Determine the (x, y) coordinate at the center of the cell enclosing the given text.  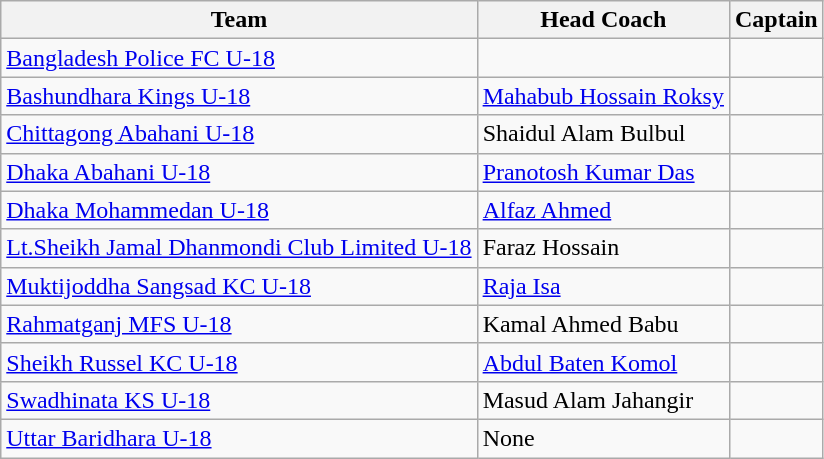
Kamal Ahmed Babu (603, 324)
Lt.Sheikh Jamal Dhanmondi Club Limited U-18 (239, 248)
Muktijoddha Sangsad KC U-18 (239, 286)
Pranotosh Kumar Das (603, 172)
Raja Isa (603, 286)
Bashundhara Kings U-18 (239, 96)
Chittagong Abahani U-18 (239, 134)
Team (239, 20)
Shaidul Alam Bulbul (603, 134)
Abdul Baten Komol (603, 362)
Uttar Baridhara U-18 (239, 438)
Dhaka Mohammedan U-18 (239, 210)
Dhaka Abahani U-18 (239, 172)
Sheikh Russel KC U-18 (239, 362)
Mahabub Hossain Roksy (603, 96)
Swadhinata KS U-18 (239, 400)
Bangladesh Police FC U-18 (239, 58)
Faraz Hossain (603, 248)
Head Coach (603, 20)
Rahmatganj MFS U-18 (239, 324)
Alfaz Ahmed (603, 210)
None (603, 438)
Masud Alam Jahangir (603, 400)
Captain (776, 20)
